Return the [x, y] coordinate for the center point of the cell that contains the specified text.  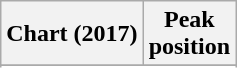
Chart (2017) [72, 34]
Peakposition [189, 34]
